Pinpoint the cell where the given text exists, returning its (x, y) midpoint coordinate. 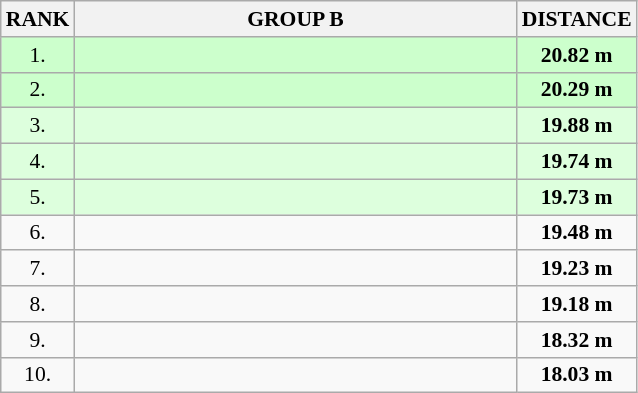
10. (38, 375)
19.73 m (577, 197)
20.82 m (577, 55)
19.88 m (577, 126)
19.48 m (577, 233)
4. (38, 162)
18.32 m (577, 340)
8. (38, 304)
2. (38, 90)
3. (38, 126)
20.29 m (577, 90)
7. (38, 269)
GROUP B (295, 19)
19.74 m (577, 162)
1. (38, 55)
5. (38, 197)
6. (38, 233)
RANK (38, 19)
19.18 m (577, 304)
19.23 m (577, 269)
9. (38, 340)
18.03 m (577, 375)
DISTANCE (577, 19)
